Scan for the cell matching the given text and deliver its (x, y) coordinate at center. 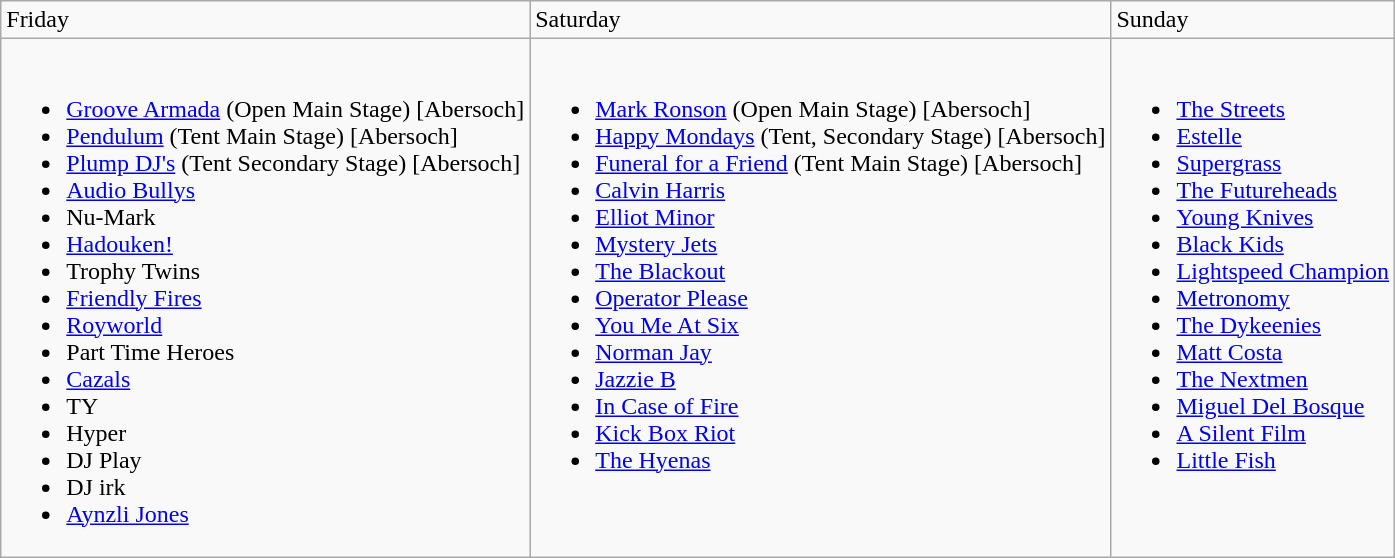
Friday (266, 20)
Saturday (820, 20)
Sunday (1253, 20)
